Return (x, y) of the center of cell containing provided text 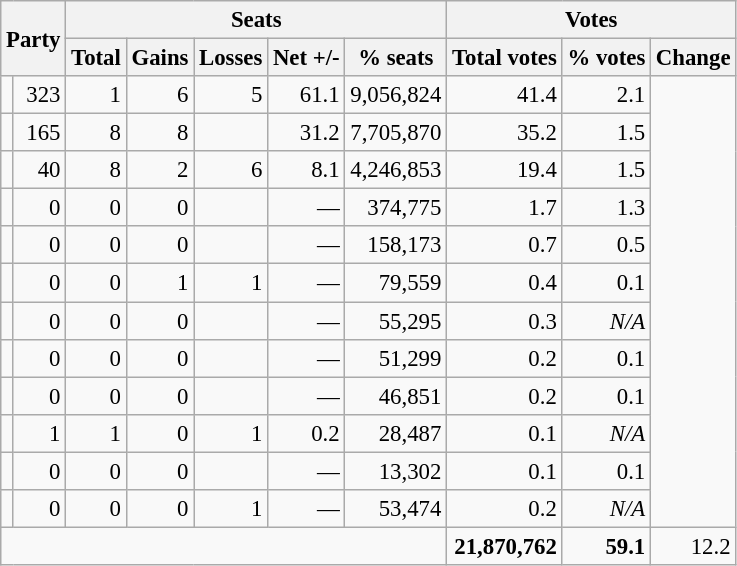
Gains (160, 58)
0.5 (606, 245)
Change (694, 58)
Net +/- (306, 58)
Total votes (504, 58)
59.1 (606, 546)
Party (34, 38)
% seats (396, 58)
41.4 (504, 95)
158,173 (396, 245)
31.2 (306, 133)
9,056,824 (396, 95)
40 (40, 170)
79,559 (396, 283)
13,302 (396, 471)
374,775 (396, 208)
28,487 (396, 433)
19.4 (504, 170)
8.1 (306, 170)
35.2 (504, 133)
1.3 (606, 208)
1.7 (504, 208)
55,295 (396, 321)
0.3 (504, 321)
7,705,870 (396, 133)
12.2 (694, 546)
Seats (256, 20)
Votes (592, 20)
61.1 (306, 95)
2 (160, 170)
51,299 (396, 358)
165 (40, 133)
Losses (231, 58)
2.1 (606, 95)
323 (40, 95)
4,246,853 (396, 170)
0.7 (504, 245)
Total (96, 58)
5 (231, 95)
21,870,762 (504, 546)
% votes (606, 58)
46,851 (396, 396)
53,474 (396, 509)
0.4 (504, 283)
